From the cell containing the given text, extract its center point as (X, Y) coordinate. 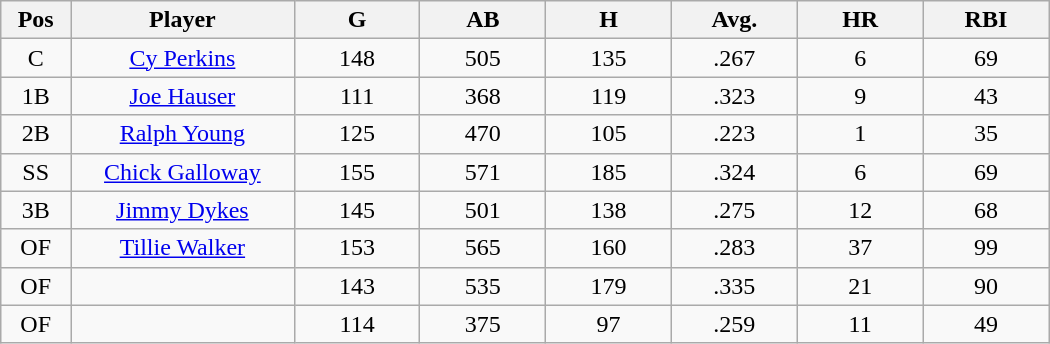
125 (357, 134)
H (609, 20)
3B (36, 210)
119 (609, 96)
138 (609, 210)
1 (860, 134)
G (357, 20)
135 (609, 58)
37 (860, 248)
145 (357, 210)
160 (609, 248)
97 (609, 324)
68 (986, 210)
.267 (734, 58)
155 (357, 172)
.275 (734, 210)
375 (483, 324)
HR (860, 20)
Cy Perkins (183, 58)
90 (986, 286)
148 (357, 58)
RBI (986, 20)
.335 (734, 286)
Joe Hauser (183, 96)
Ralph Young (183, 134)
143 (357, 286)
21 (860, 286)
Tillie Walker (183, 248)
9 (860, 96)
.223 (734, 134)
565 (483, 248)
1B (36, 96)
470 (483, 134)
111 (357, 96)
Jimmy Dykes (183, 210)
12 (860, 210)
Chick Galloway (183, 172)
501 (483, 210)
SS (36, 172)
179 (609, 286)
.283 (734, 248)
.323 (734, 96)
153 (357, 248)
Pos (36, 20)
99 (986, 248)
505 (483, 58)
571 (483, 172)
C (36, 58)
35 (986, 134)
114 (357, 324)
49 (986, 324)
2B (36, 134)
105 (609, 134)
AB (483, 20)
Avg. (734, 20)
.324 (734, 172)
535 (483, 286)
185 (609, 172)
Player (183, 20)
.259 (734, 324)
43 (986, 96)
368 (483, 96)
11 (860, 324)
